Capture the cell that displays the provided text and extract its (x, y) central coordinate. 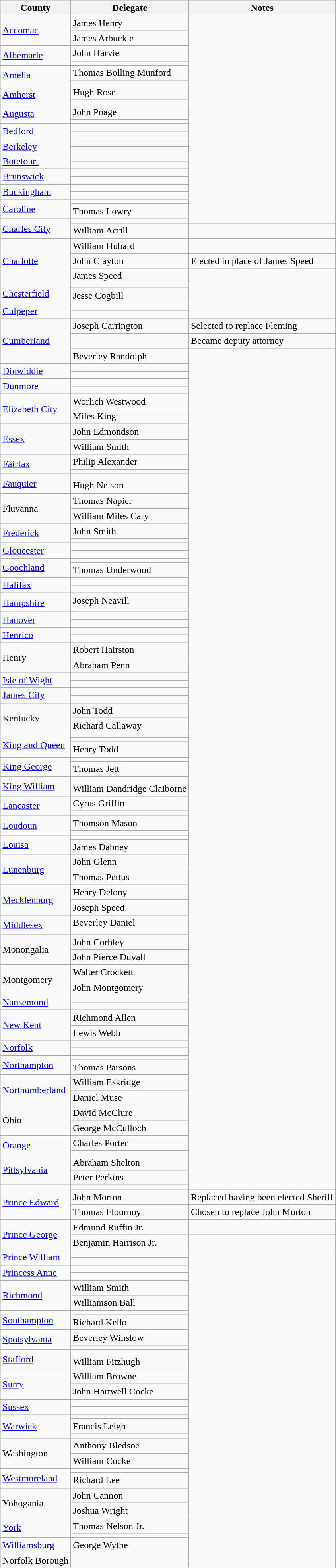
William Dandridge Claiborne (130, 789)
Washington (36, 1453)
Richmond Allen (130, 1018)
Henry (36, 658)
Bedford (36, 131)
Brunswick (36, 177)
Monongalia (36, 950)
Beverley Randolph (130, 356)
John Smith (130, 531)
Botetourt (36, 162)
Thomas Lowry (130, 211)
Robert Hairston (130, 650)
Henrico (36, 635)
King William (36, 786)
King and Queen (36, 745)
Thomas Pettus (130, 877)
Joshua Wright (130, 1510)
John Montgomery (130, 987)
Mecklenburg (36, 900)
Frederick (36, 533)
Halifax (36, 585)
Amelia (36, 75)
Edmund Ruffin Jr. (130, 1227)
Isle of Wight (36, 680)
Hanover (36, 620)
King George (36, 766)
James Dabney (130, 847)
Thomas Bolling Munford (130, 73)
William Cocke (130, 1461)
Kentucky (36, 718)
Louisa (36, 845)
Hampshire (36, 603)
Chosen to replace John Morton (262, 1212)
Surry (36, 1384)
James Arbuckle (130, 38)
Elected in place of James Speed (262, 261)
Joseph Speed (130, 907)
Amherst (36, 95)
Joseph Carrington (130, 326)
Walter Crockett (130, 972)
John Clayton (130, 261)
Dunmore (36, 386)
Middlesex (36, 924)
Prince Edward (36, 1202)
Montgomery (36, 980)
John Hartwell Cocke (130, 1392)
Miles King (130, 417)
Cumberland (36, 341)
Lewis Webb (130, 1033)
John Poage (130, 112)
Richard Callaway (130, 725)
Became deputy attorney (262, 341)
Fauquier (36, 484)
Beverley Winslow (130, 1337)
Lunenburg (36, 870)
William Eskridge (130, 1082)
Francis Leigh (130, 1426)
William Acrill (130, 231)
Richmond (36, 1295)
Augusta (36, 114)
Replaced having been elected Sheriff (262, 1197)
James Henry (130, 23)
Norfolk Borough (36, 1560)
Charlotte (36, 261)
Prince William (36, 1257)
Northumberland (36, 1090)
Culpeper (36, 311)
Chesterfield (36, 293)
Notes (262, 8)
County (36, 8)
Norfolk (36, 1048)
Thomas Flournoy (130, 1212)
Loudoun (36, 825)
Goochland (36, 568)
Williamson Ball (130, 1303)
John Edmondson (130, 432)
Thomas Nelson Jr. (130, 1526)
Albemarle (36, 56)
Fairfax (36, 464)
John Pierce Duvall (130, 957)
Accomac (36, 31)
James Speed (130, 276)
William Browne (130, 1377)
Stafford (36, 1359)
John Corbley (130, 942)
Hugh Nelson (130, 486)
Princess Anne (36, 1273)
Lancaster (36, 806)
Joseph Neavill (130, 600)
David McClure (130, 1113)
Spotsylvania (36, 1340)
York (36, 1528)
Abraham Shelton (130, 1162)
Daniel Muse (130, 1097)
Peter Perkins (130, 1178)
Henry Delony (130, 892)
William Fitzhugh (130, 1362)
Worlich Westwood (130, 401)
John Cannon (130, 1495)
Benjamin Harrison Jr. (130, 1242)
Ohio (36, 1120)
New Kent (36, 1025)
Selected to replace Fleming (262, 326)
Sussex (36, 1407)
Beverley Daniel (130, 922)
Nansemond (36, 1003)
Yohogania (36, 1503)
Fluvanna (36, 508)
Buckingham (36, 192)
Hugh Rose (130, 92)
Orange (36, 1145)
George McCulloch (130, 1128)
Jesse Cogbill (130, 295)
John Morton (130, 1197)
Elizabeth City (36, 409)
Thomas Parsons (130, 1067)
Pittsylvania (36, 1170)
Thomas Underwood (130, 570)
Warwick (36, 1426)
John Harvie (130, 53)
Cyrus Griffin (130, 804)
Gloucester (36, 550)
Prince George (36, 1235)
Anthony Bledsoe (130, 1446)
Westmoreland (36, 1478)
Henry Todd (130, 749)
John Glenn (130, 862)
Northampton (36, 1065)
Charles City (36, 229)
Richard Kello (130, 1322)
Thomas Jett (130, 769)
Thomas Napier (130, 501)
James City (36, 695)
Berkeley (36, 147)
William Miles Cary (130, 516)
William Hubard (130, 246)
Charles Porter (130, 1143)
Philip Alexander (130, 462)
Williamsburg (36, 1545)
Abraham Penn (130, 665)
Caroline (36, 209)
Southampton (36, 1320)
Delegate (130, 8)
Thomson Mason (130, 823)
Dinwiddie (36, 371)
John Todd (130, 710)
Essex (36, 439)
Richard Lee (130, 1480)
George Wythe (130, 1545)
